Identify which cell holds the provided text, then report its (X, Y) central coordinate. 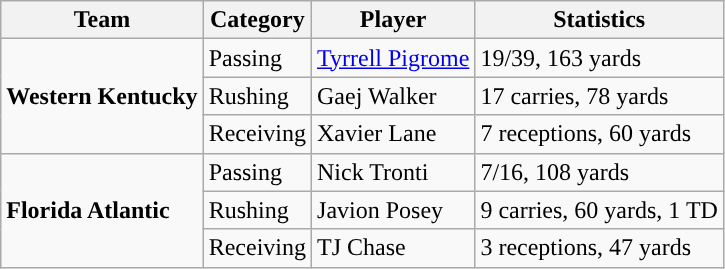
Xavier Lane (394, 134)
17 carries, 78 yards (600, 96)
19/39, 163 yards (600, 58)
Nick Tronti (394, 172)
Florida Atlantic (102, 210)
Gaej Walker (394, 96)
Statistics (600, 20)
Player (394, 20)
7 receptions, 60 yards (600, 134)
9 carries, 60 yards, 1 TD (600, 210)
7/16, 108 yards (600, 172)
TJ Chase (394, 248)
Team (102, 20)
Western Kentucky (102, 96)
3 receptions, 47 yards (600, 248)
Category (257, 20)
Tyrrell Pigrome (394, 58)
Javion Posey (394, 210)
